Pinpoint the cell where the given text exists, returning its (x, y) midpoint coordinate. 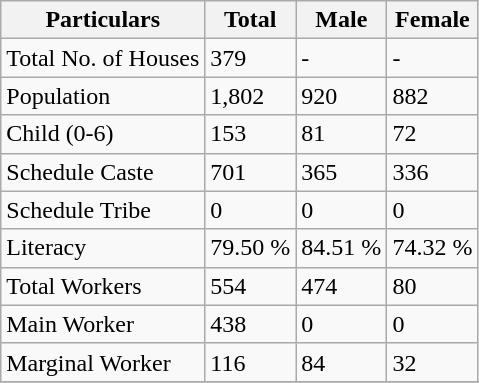
81 (342, 134)
Total No. of Houses (103, 58)
72 (432, 134)
74.32 % (432, 248)
Particulars (103, 20)
Marginal Worker (103, 362)
32 (432, 362)
554 (250, 286)
438 (250, 324)
920 (342, 96)
336 (432, 172)
84.51 % (342, 248)
Total Workers (103, 286)
Main Worker (103, 324)
701 (250, 172)
Female (432, 20)
474 (342, 286)
80 (432, 286)
Male (342, 20)
Child (0-6) (103, 134)
379 (250, 58)
79.50 % (250, 248)
Literacy (103, 248)
116 (250, 362)
882 (432, 96)
Schedule Tribe (103, 210)
365 (342, 172)
Schedule Caste (103, 172)
153 (250, 134)
Population (103, 96)
84 (342, 362)
1,802 (250, 96)
Total (250, 20)
